Determine the (x, y) coordinate at the center of the cell enclosing the given text.  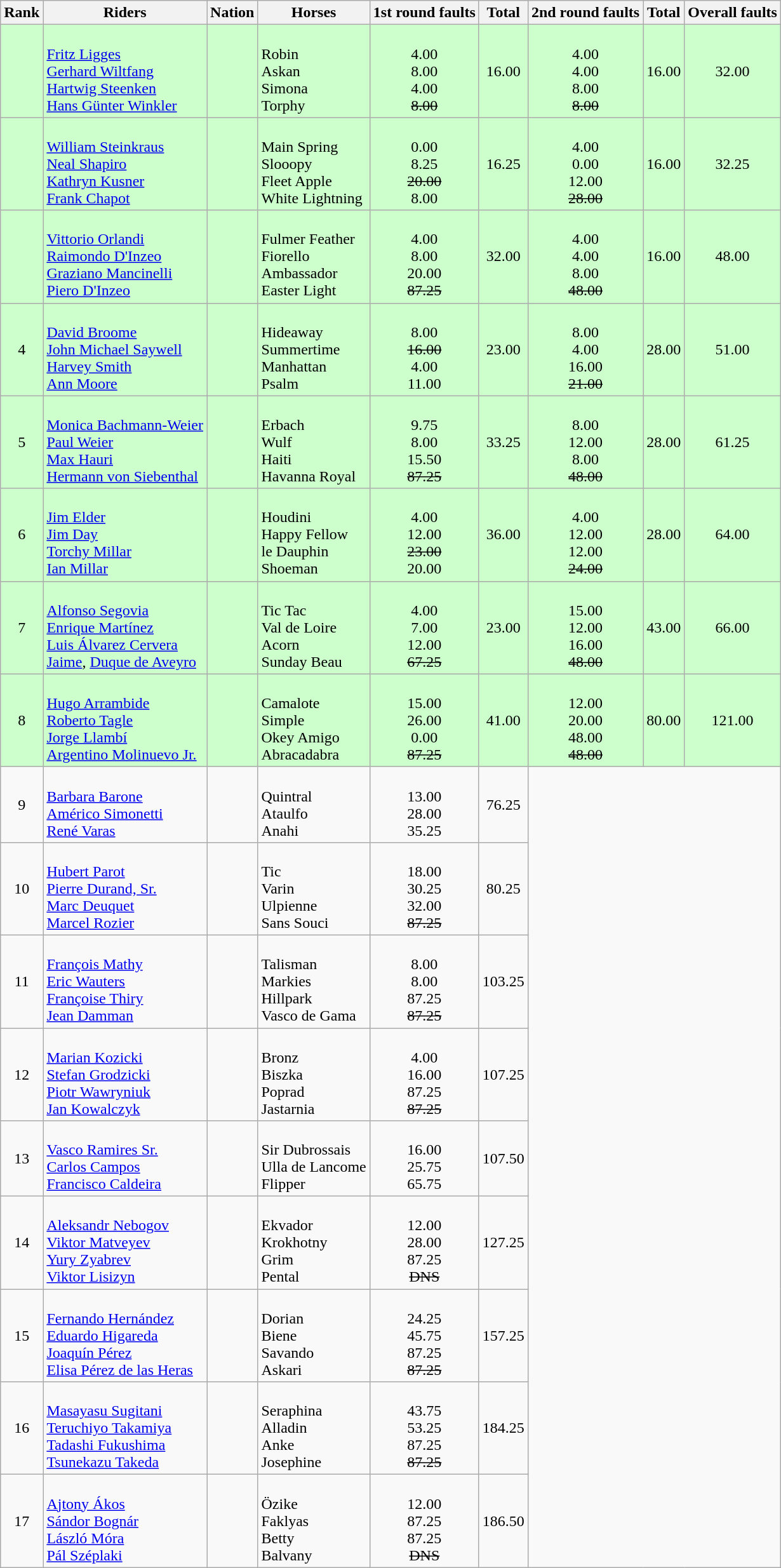
13 (22, 1158)
80.00 (664, 720)
Barbara BaroneAmérico Simonetti René Varas (125, 804)
41.00 (503, 720)
4 (22, 349)
ÖzikeFaklyas BettyBalvany (314, 1521)
Camalote Simple Okey Amigo Abracadabra (314, 720)
Quintral Ataulfo Anahi (314, 804)
43.00 (664, 627)
33.25 (503, 442)
107.50 (503, 1158)
Ajtony ÁkosSándor BognárLászló MóraPál Széplaki (125, 1521)
Dorian Biene Savando Askari (314, 1336)
16.00 25.75 65.75 (424, 1158)
1st round faults (424, 13)
David BroomeJohn Michael SaywellHarvey SmithAnn Moore (125, 349)
43.75 53.25 87.25 87.25 (424, 1428)
12 (22, 1074)
Erbach WulfHaiti Havanna Royal (314, 442)
François MathyEric WautersFrançoise ThiryJean Damman (125, 981)
4.00 4.00 8.00 8.00 (585, 71)
5 (22, 442)
Tic Tac Val de Loire AcornSunday Beau (314, 627)
Vittorio OrlandiRaimondo D'InzeoGraziano MancinelliPiero D'Inzeo (125, 257)
11 (22, 981)
7 (22, 627)
6 (22, 535)
16.25 (503, 164)
8.00 4.00 16.00 21.00 (585, 349)
Masayasu SugitaniTeruchiyo TakamiyaTadashi FukushimaTsunekazu Takeda (125, 1428)
Fulmer Feather Fiorello AmbassadorEaster Light (314, 257)
12.00 28.00 87.25 DNS (424, 1243)
10 (22, 888)
Hubert ParotPierre Durand, Sr.Marc DeuquetMarcel Rozier (125, 888)
80.25 (503, 888)
Vasco Ramires Sr.Carlos CamposFrancisco Caldeira (125, 1158)
Seraphina Alladin Anke Josephine (314, 1428)
Houdini Happy Fellow le DauphinShoeman (314, 535)
Riders (125, 13)
4.00 12.00 12.00 24.00 (585, 535)
Robin Askan Simona Torphy (314, 71)
Fritz LiggesGerhard WiltfangHartwig SteenkenHans Günter Winkler (125, 71)
4.004.00 8.00 48.00 (585, 257)
32.25 (733, 164)
15 (22, 1336)
8.00 8.00 87.25 87.25 (424, 981)
13.00 28.00 35.25 (424, 804)
Nation (232, 13)
Aleksandr NebogovViktor MatveyevYury ZyabrevViktor Lisizyn (125, 1243)
36.00 (503, 535)
Monica Bachmann-WeierPaul WeierMax HauriHermann von Siebenthal (125, 442)
4.00 8.0020.00 87.25 (424, 257)
184.25 (503, 1428)
51.00 (733, 349)
Marian KozickiStefan GrodzickiPiotr WawryniukJan Kowalczyk (125, 1074)
16 (22, 1428)
Rank (22, 13)
Talisman Markies Hillpark Vasco de Gama (314, 981)
Bronz Biszka Poprad Jastarnia (314, 1074)
66.00 (733, 627)
William SteinkrausNeal ShapiroKathryn KusnerFrank Chapot (125, 164)
9.75 8.00 15.50 87.25 (424, 442)
17 (22, 1521)
107.25 (503, 1074)
Tic Varin Ulpienne Sans Souci (314, 888)
15.00 12.00 16.00 48.00 (585, 627)
Alfonso SegoviaEnrique MartínezLuis Álvarez CerveraJaime, Duque de Aveyro (125, 627)
Ekvador Krokhotny Grim Pental (314, 1243)
61.25 (733, 442)
12.00 87.25 87.25 DNS (424, 1521)
Sir Dubrossais Ulla de Lancome Flipper (314, 1158)
Horses (314, 13)
12.00 20.00 48.00 48.00 (585, 720)
4.00 8.00 4.00 8.00 (424, 71)
64.00 (733, 535)
8.00 12.00 8.00 48.00 (585, 442)
2nd round faults (585, 13)
15.0026.00 0.00 87.25 (424, 720)
Overall faults (733, 13)
0.00 8.25 20.008.00 (424, 164)
Jim ElderJim DayTorchy MillarIan Millar (125, 535)
Hugo ArrambideRoberto TagleJorge LlambíArgentino Molinuevo Jr. (125, 720)
8.00 16.00 4.00 11.00 (424, 349)
9 (22, 804)
18.00 30.25 32.00 87.25 (424, 888)
4.00 0.00 12.00 28.00 (585, 164)
24.25 45.75 87.25 87.25 (424, 1336)
48.00 (733, 257)
Fernando HernándezEduardo HigaredaJoaquín PérezElisa Pérez de las Heras (125, 1336)
103.25 (503, 981)
4.00 7.00 12.00 67.25 (424, 627)
4.00 16.00 87.25 87.25 (424, 1074)
14 (22, 1243)
Main Spring SlooopyFleet Apple White Lightning (314, 164)
121.00 (733, 720)
127.25 (503, 1243)
4.00 12.00 23.00 20.00 (424, 535)
186.50 (503, 1521)
Hideaway SummertimeManhattan Psalm (314, 349)
8 (22, 720)
76.25 (503, 804)
157.25 (503, 1336)
